Identify which cell holds the provided text, then report its (x, y) central coordinate. 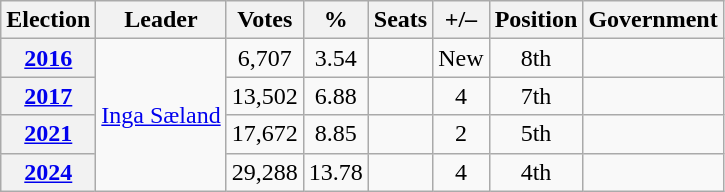
+/– (461, 20)
8th (536, 58)
New (461, 58)
17,672 (264, 134)
3.54 (336, 58)
2021 (48, 134)
% (336, 20)
2017 (48, 96)
Leader (161, 20)
13,502 (264, 96)
Position (536, 20)
2016 (48, 58)
4th (536, 172)
Votes (264, 20)
6,707 (264, 58)
2024 (48, 172)
6.88 (336, 96)
29,288 (264, 172)
8.85 (336, 134)
13.78 (336, 172)
2 (461, 134)
Seats (400, 20)
Government (653, 20)
5th (536, 134)
Election (48, 20)
7th (536, 96)
Inga Sæland (161, 115)
